Identify which cell holds the provided text, then report its (X, Y) central coordinate. 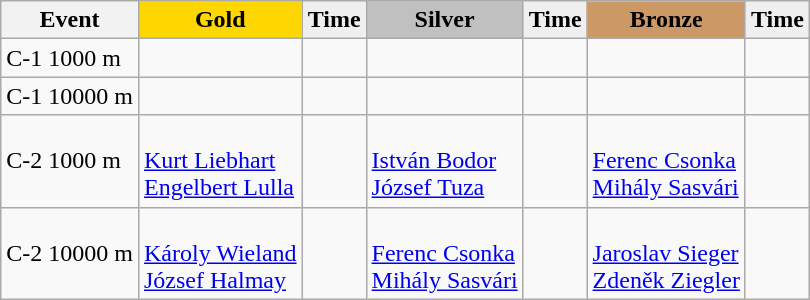
C-2 1000 m (70, 161)
Event (70, 20)
Jaroslav SiegerZdeněk Ziegler (666, 253)
Kurt LiebhartEngelbert Lulla (220, 161)
Bronze (666, 20)
István BodorJózsef Tuza (444, 161)
Silver (444, 20)
C-1 10000 m (70, 96)
C-1 1000 m (70, 58)
Gold (220, 20)
Károly WielandJózsef Halmay (220, 253)
C-2 10000 m (70, 253)
